Search for the cell housing the specified text and yield its [X, Y] center coordinate. 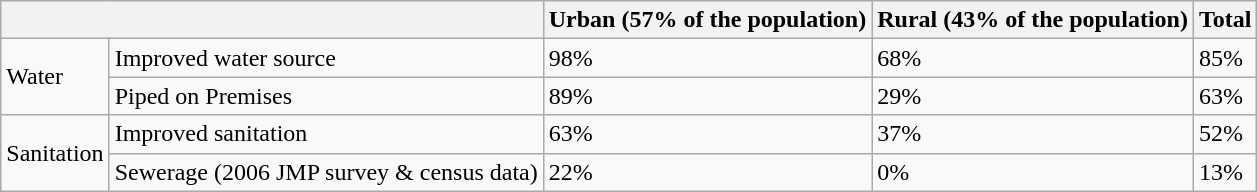
Improved water source [326, 58]
68% [1033, 58]
13% [1225, 172]
Rural (43% of the population) [1033, 20]
Improved sanitation [326, 134]
Total [1225, 20]
Piped on Premises [326, 96]
52% [1225, 134]
Water [55, 77]
22% [707, 172]
Sanitation [55, 153]
0% [1033, 172]
29% [1033, 96]
Sewerage (2006 JMP survey & census data) [326, 172]
89% [707, 96]
85% [1225, 58]
Urban (57% of the population) [707, 20]
98% [707, 58]
37% [1033, 134]
